Scan for the cell matching the given text and deliver its [X, Y] coordinate at center. 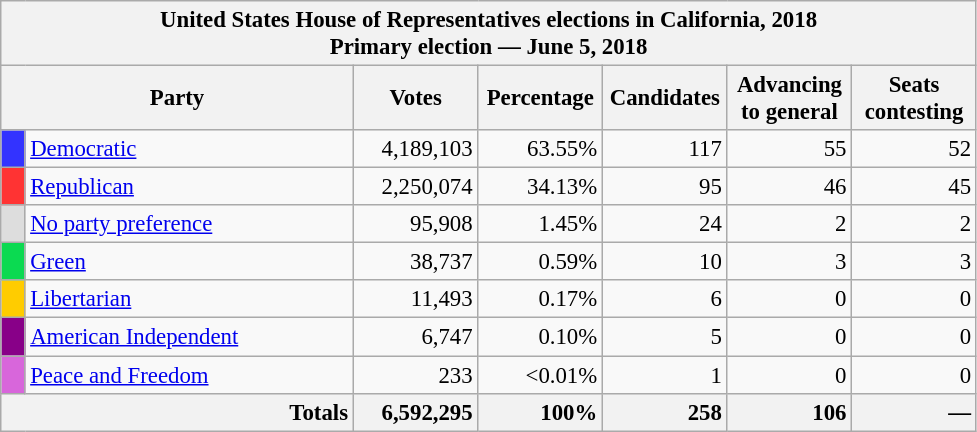
Totals [178, 412]
46 [790, 187]
Percentage [540, 98]
258 [666, 412]
11,493 [416, 299]
No party preference [189, 224]
5 [666, 337]
24 [666, 224]
0.59% [540, 262]
4,189,103 [416, 149]
1.45% [540, 224]
0.10% [540, 337]
6 [666, 299]
38,737 [416, 262]
Peace and Freedom [189, 375]
117 [666, 149]
Advancing to general [790, 98]
— [914, 412]
52 [914, 149]
10 [666, 262]
Seats contesting [914, 98]
95 [666, 187]
United States House of Representatives elections in California, 2018Primary election — June 5, 2018 [489, 34]
100% [540, 412]
Candidates [666, 98]
233 [416, 375]
Votes [416, 98]
Green [189, 262]
Republican [189, 187]
55 [790, 149]
2,250,074 [416, 187]
6,592,295 [416, 412]
1 [666, 375]
<0.01% [540, 375]
45 [914, 187]
6,747 [416, 337]
0.17% [540, 299]
Libertarian [189, 299]
Democratic [189, 149]
63.55% [540, 149]
34.13% [540, 187]
Party [178, 98]
95,908 [416, 224]
106 [790, 412]
American Independent [189, 337]
